Return the [x, y] coordinate for the center point of the cell that contains the specified text.  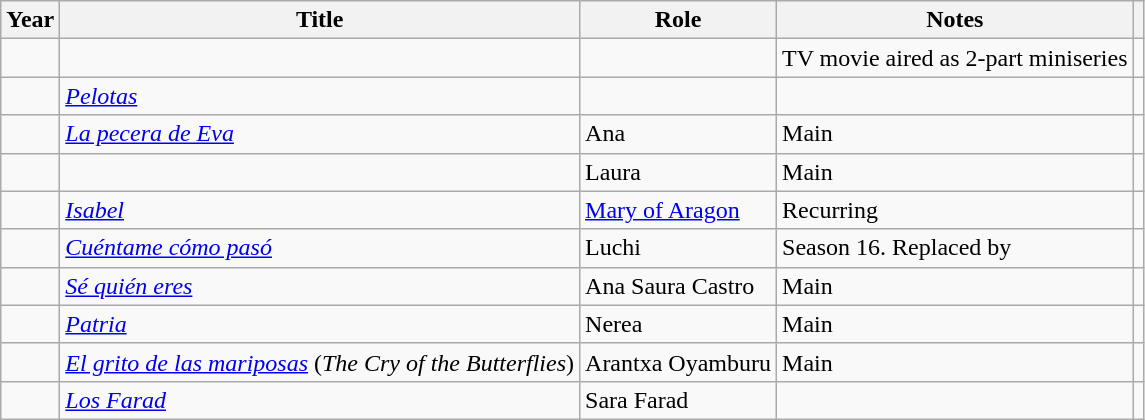
TV movie aired as 2-part miniseries [956, 58]
Role [678, 20]
El grito de las mariposas (The Cry of the Butterflies) [320, 362]
Los Farad [320, 400]
Arantxa Oyamburu [678, 362]
Luchi [678, 248]
Cuéntame cómo pasó [320, 248]
Pelotas [320, 96]
Isabel [320, 210]
Nerea [678, 324]
Title [320, 20]
Ana Saura Castro [678, 286]
Patria [320, 324]
Year [30, 20]
Sé quién eres [320, 286]
Ana [678, 134]
La pecera de Eva [320, 134]
Notes [956, 20]
Recurring [956, 210]
Laura [678, 172]
Mary of Aragon [678, 210]
Season 16. Replaced by [956, 248]
Sara Farad [678, 400]
